Pinpoint the cell where the given text exists, returning its [X, Y] midpoint coordinate. 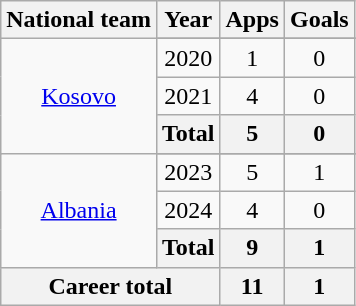
Career total [110, 286]
2020 [188, 58]
Year [188, 20]
2023 [188, 172]
2024 [188, 210]
Apps [252, 20]
Albania [79, 210]
11 [252, 286]
Kosovo [79, 96]
National team [79, 20]
9 [252, 248]
Goals [319, 20]
2021 [188, 96]
